Detect which cell encompasses the target text, then output its [x, y] center coordinate. 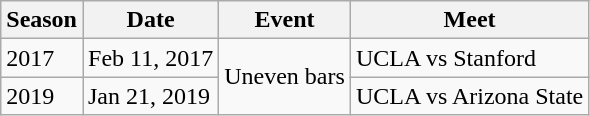
Feb 11, 2017 [150, 58]
UCLA vs Stanford [469, 58]
Date [150, 20]
Uneven bars [285, 77]
Season [42, 20]
Jan 21, 2019 [150, 96]
Event [285, 20]
2019 [42, 96]
UCLA vs Arizona State [469, 96]
Meet [469, 20]
2017 [42, 58]
